From the cell containing the given text, extract its center point as (x, y) coordinate. 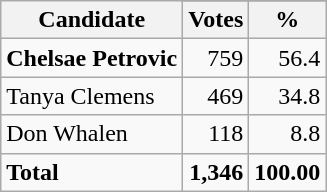
759 (216, 58)
1,346 (216, 172)
Candidate (92, 20)
Votes (216, 20)
56.4 (288, 58)
8.8 (288, 134)
118 (216, 134)
% (288, 20)
469 (216, 96)
Chelsae Petrovic (92, 58)
Don Whalen (92, 134)
100.00 (288, 172)
Total (92, 172)
34.8 (288, 96)
Tanya Clemens (92, 96)
